Locate the cell with the specified text and output its (x, y) center coordinate. 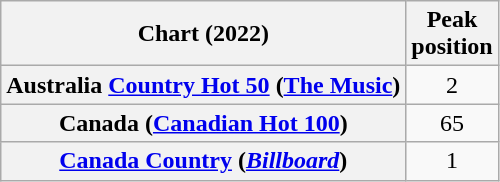
Canada Country (Billboard) (204, 161)
Australia Country Hot 50 (The Music) (204, 85)
65 (452, 123)
Peakposition (452, 34)
Canada (Canadian Hot 100) (204, 123)
1 (452, 161)
2 (452, 85)
Chart (2022) (204, 34)
